For the text-containing cell, return its midpoint in (X, Y) coordinate format. 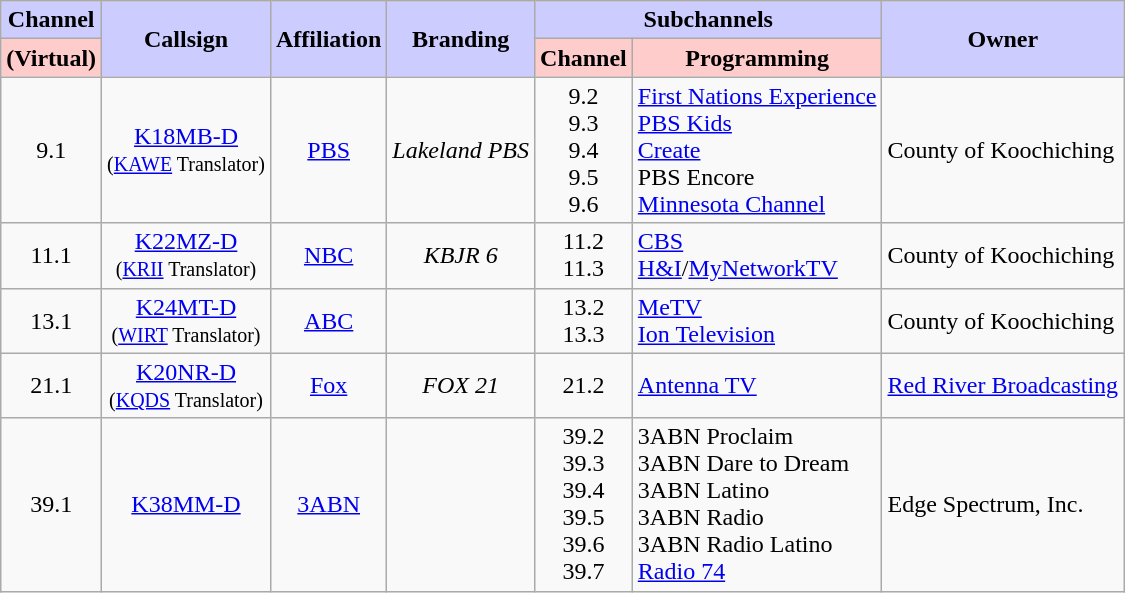
9.29.39.49.59.6 (584, 150)
13.1 (52, 320)
Affiliation (328, 39)
21.1 (52, 386)
11.1 (52, 256)
Antenna TV (757, 386)
First Nations ExperiencePBS KidsCreatePBS EncoreMinnesota Channel (757, 150)
FOX 21 (461, 386)
Red River Broadcasting (1003, 386)
Branding (461, 39)
KBJR 6 (461, 256)
K18MB-D(KAWE Translator) (186, 150)
13.213.3 (584, 320)
K24MT-D (WIRT Translator) (186, 320)
PBS (328, 150)
CBSH&I/MyNetworkTV (757, 256)
Callsign (186, 39)
K20NR-D (KQDS Translator) (186, 386)
(Virtual) (52, 58)
Edge Spectrum, Inc. (1003, 504)
3ABN Proclaim3ABN Dare to Dream3ABN Latino3ABN Radio3ABN Radio LatinoRadio 74 (757, 504)
9.1 (52, 150)
Subchannels (708, 20)
39.239.339.439.539.639.7 (584, 504)
K22MZ-D (KRII Translator) (186, 256)
Lakeland PBS (461, 150)
MeTVIon Television (757, 320)
3ABN (328, 504)
21.2 (584, 386)
Fox (328, 386)
11.211.3 (584, 256)
39.1 (52, 504)
ABC (328, 320)
NBC (328, 256)
Programming (757, 58)
Owner (1003, 39)
K38MM-D (186, 504)
